Detect which cell encompasses the target text, then output its [X, Y] center coordinate. 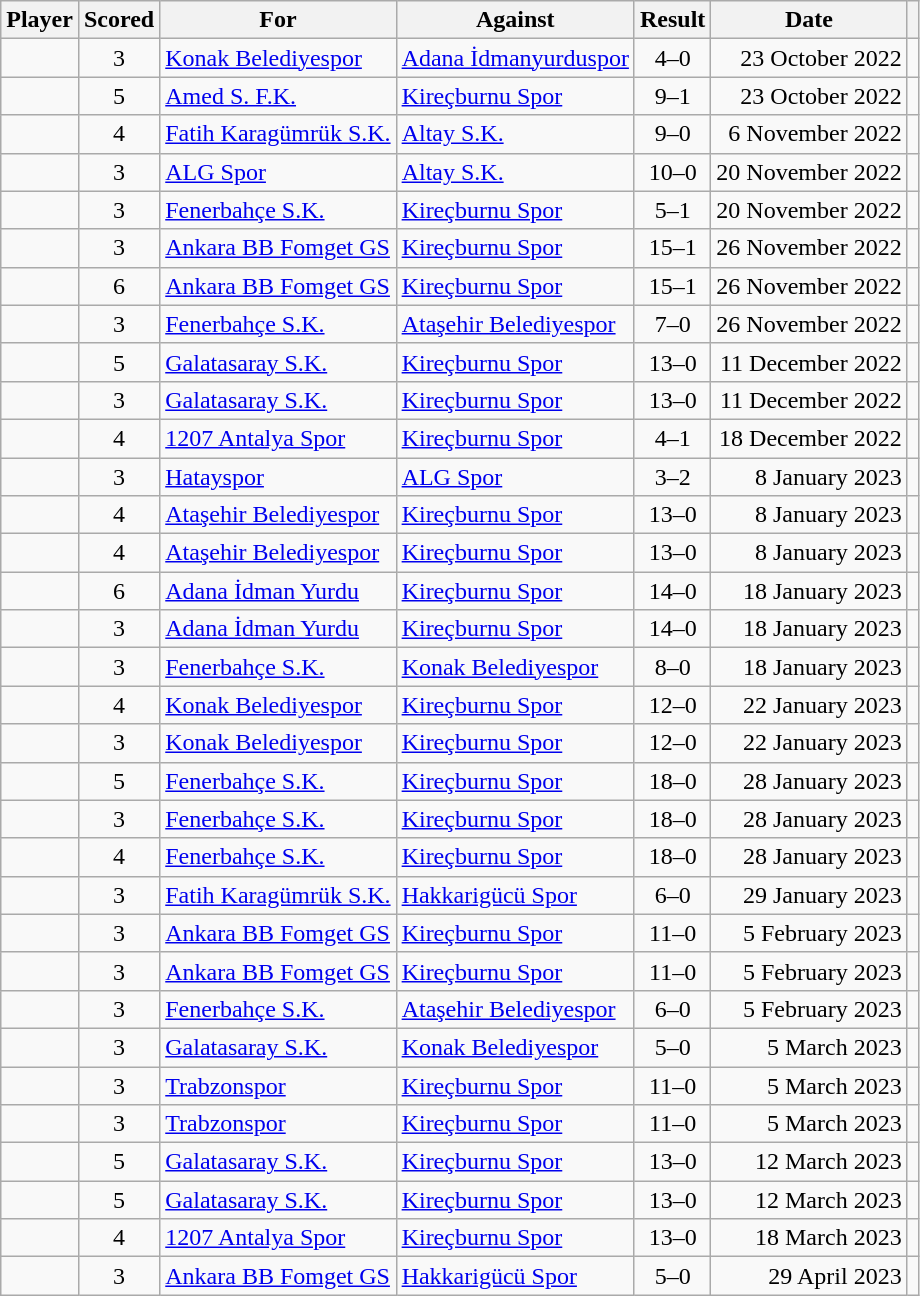
9–0 [672, 134]
10–0 [672, 172]
4–0 [672, 58]
Against [515, 20]
9–1 [672, 96]
29 April 2023 [809, 1276]
7–0 [672, 324]
Player [40, 20]
8–0 [672, 667]
Amed S. F.K. [278, 96]
Adana İdmanyurduspor [515, 58]
Result [672, 20]
18 December 2022 [809, 438]
Date [809, 20]
Scored [118, 20]
18 March 2023 [809, 1238]
29 January 2023 [809, 895]
6 November 2022 [809, 134]
5–1 [672, 210]
Hatayspor [278, 477]
For [278, 20]
3–2 [672, 477]
4–1 [672, 438]
